Return [x, y] of the center of cell containing provided text 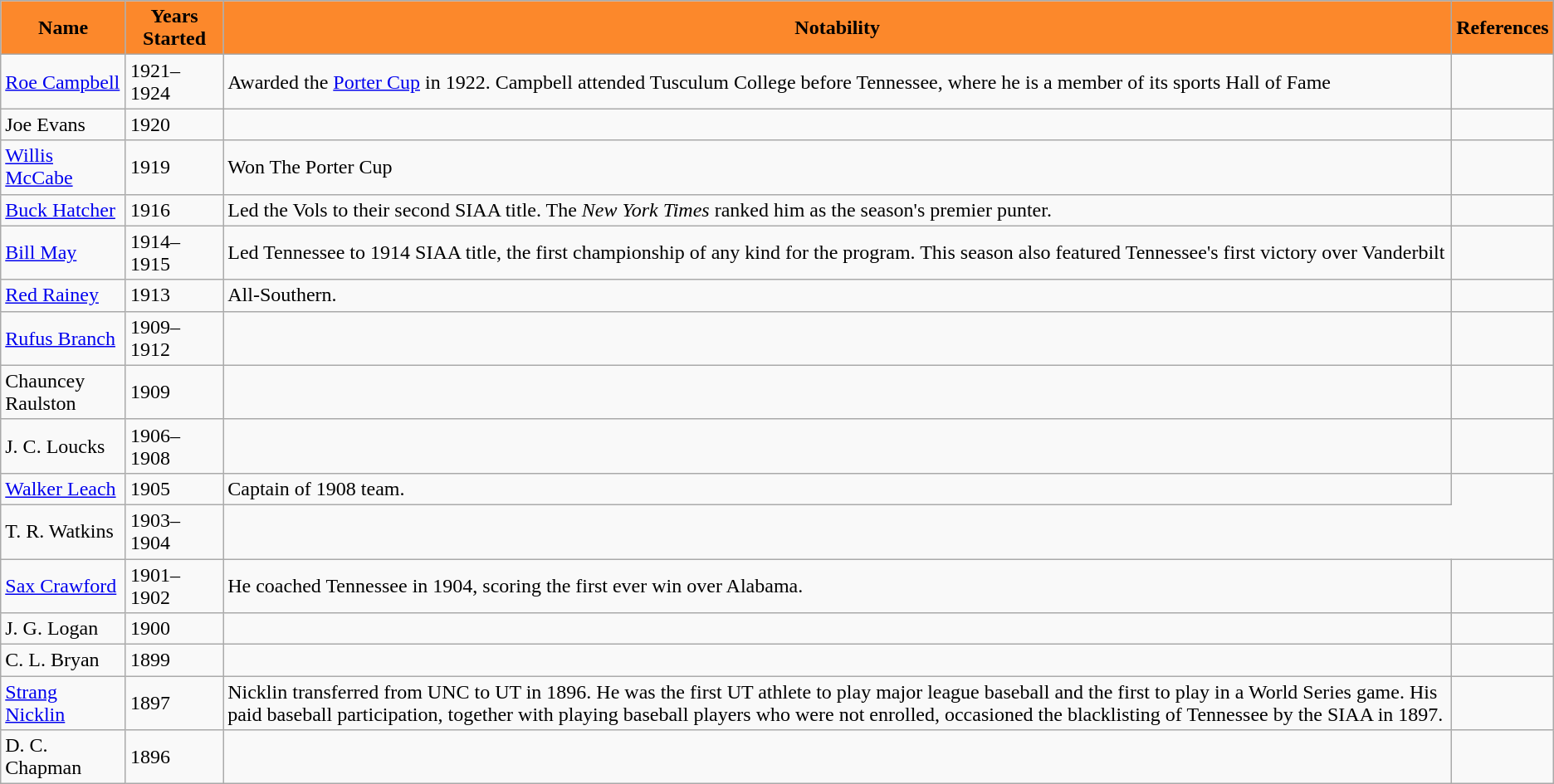
Awarded the Porter Cup in 1922. Campbell attended Tusculum College before Tennessee, where he is a member of its sports Hall of Fame [838, 81]
1920 [174, 124]
1916 [174, 210]
1921–1924 [174, 81]
1899 [174, 660]
1901–1902 [174, 586]
1919 [174, 168]
Red Rainey [63, 295]
Led the Vols to their second SIAA title. The New York Times ranked him as the season's premier punter. [838, 210]
1909–1912 [174, 338]
J. C. Loucks [63, 446]
Joe Evans [63, 124]
Sax Crawford [63, 586]
J. G. Logan [63, 629]
Bill May [63, 252]
Name [63, 28]
1913 [174, 295]
Walker Leach [63, 489]
All-Southern. [838, 295]
1909 [174, 392]
Buck Hatcher [63, 210]
Years Started [174, 28]
Won The Porter Cup [838, 168]
Strang Nicklin [63, 704]
Willis McCabe [63, 168]
Rufus Branch [63, 338]
Notability [838, 28]
1896 [174, 757]
1906–1908 [174, 446]
1897 [174, 704]
T. R. Watkins [63, 531]
1914–1915 [174, 252]
1903–1904 [174, 531]
1900 [174, 629]
Roe Campbell [63, 81]
D. C. Chapman [63, 757]
Captain of 1908 team. [838, 489]
C. L. Bryan [63, 660]
1905 [174, 489]
Chauncey Raulston [63, 392]
He coached Tennessee in 1904, scoring the first ever win over Alabama. [838, 586]
References [1503, 28]
